Detect which cell encompasses the target text, then output its (X, Y) center coordinate. 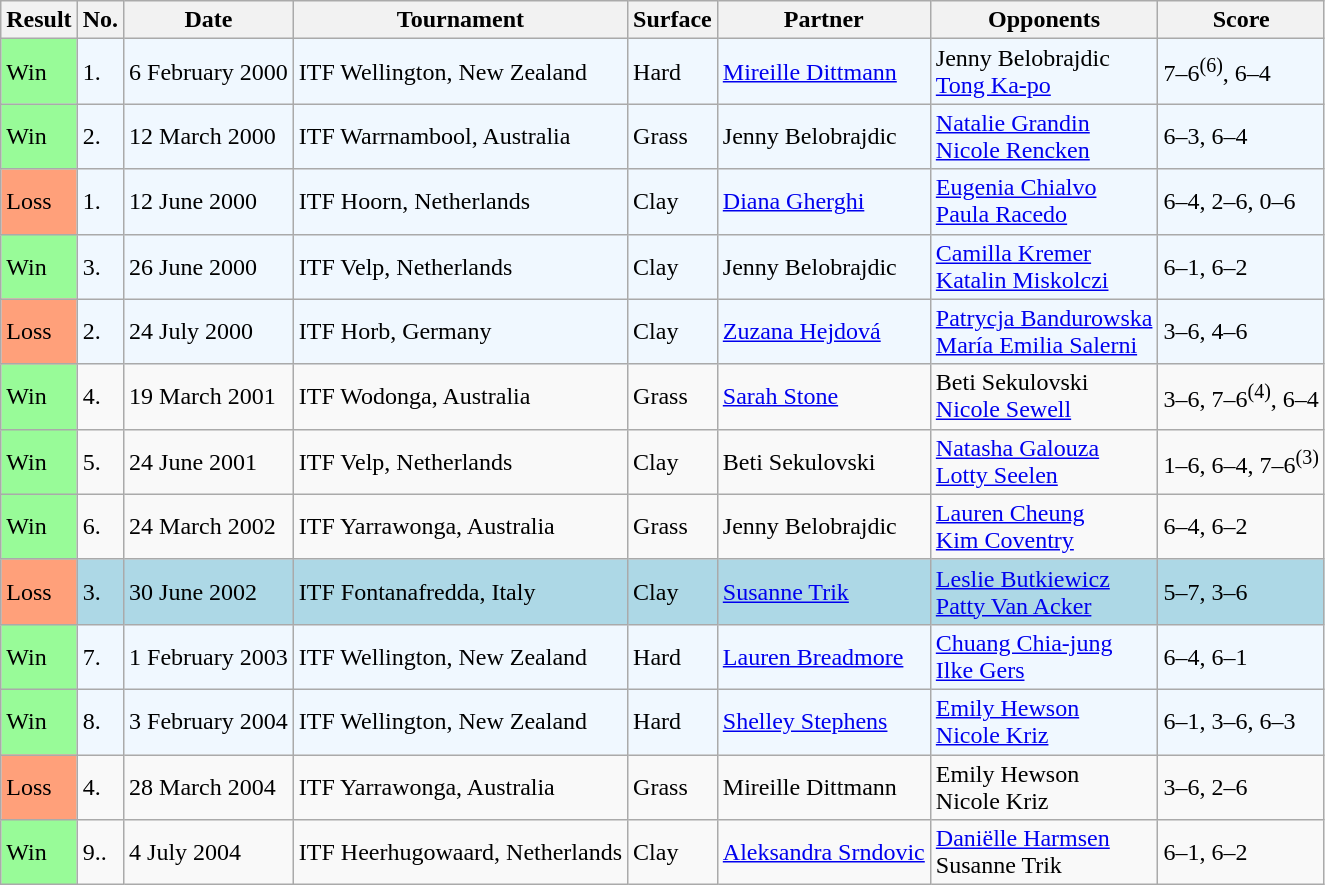
3–6, 4–6 (1241, 332)
Natasha Galouza Lotty Seelen (1044, 462)
6. (100, 526)
24 July 2000 (209, 332)
Sarah Stone (824, 396)
6–4, 6–1 (1241, 656)
6–4, 2–6, 0–6 (1241, 202)
3–6, 7–6(4), 6–4 (1241, 396)
5. (100, 462)
Leslie Butkiewicz Patty Van Acker (1044, 592)
28 March 2004 (209, 786)
Partner (824, 20)
Eugenia Chialvo Paula Racedo (1044, 202)
Result (39, 20)
7. (100, 656)
Surface (673, 20)
Zuzana Hejdová (824, 332)
7–6(6), 6–4 (1241, 72)
9.. (100, 852)
Shelley Stephens (824, 722)
5–7, 3–6 (1241, 592)
Lauren Breadmore (824, 656)
24 June 2001 (209, 462)
Susanne Trik (824, 592)
Camilla Kremer Katalin Miskolczi (1044, 266)
Tournament (460, 20)
26 June 2000 (209, 266)
30 June 2002 (209, 592)
Beti Sekulovski Nicole Sewell (1044, 396)
Patrycja Bandurowska María Emilia Salerni (1044, 332)
ITF Hoorn, Netherlands (460, 202)
4 July 2004 (209, 852)
19 March 2001 (209, 396)
3–6, 2–6 (1241, 786)
Lauren Cheung Kim Coventry (1044, 526)
24 March 2002 (209, 526)
8. (100, 722)
1–6, 6–4, 7–6(3) (1241, 462)
Daniëlle Harmsen Susanne Trik (1044, 852)
6–1, 3–6, 6–3 (1241, 722)
6–4, 6–2 (1241, 526)
Natalie Grandin Nicole Rencken (1044, 136)
ITF Fontanafredda, Italy (460, 592)
6 February 2000 (209, 72)
Diana Gherghi (824, 202)
ITF Wodonga, Australia (460, 396)
Aleksandra Srndovic (824, 852)
ITF Heerhugowaard, Netherlands (460, 852)
ITF Horb, Germany (460, 332)
12 March 2000 (209, 136)
Opponents (1044, 20)
Date (209, 20)
Chuang Chia-jung Ilke Gers (1044, 656)
Jenny Belobrajdic Tong Ka-po (1044, 72)
1 February 2003 (209, 656)
Beti Sekulovski (824, 462)
12 June 2000 (209, 202)
ITF Warrnambool, Australia (460, 136)
6–3, 6–4 (1241, 136)
No. (100, 20)
3 February 2004 (209, 722)
Score (1241, 20)
